Search for the cell housing the specified text and yield its (x, y) center coordinate. 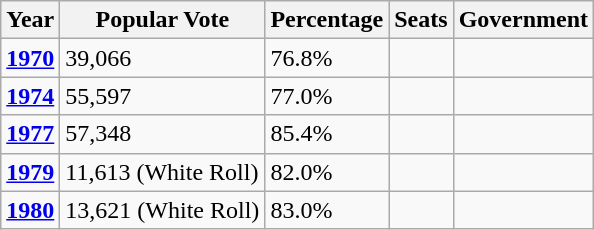
1977 (30, 134)
Seats (421, 20)
Year (30, 20)
Percentage (327, 20)
Popular Vote (162, 20)
55,597 (162, 96)
57,348 (162, 134)
11,613 (White Roll) (162, 172)
13,621 (White Roll) (162, 210)
39,066 (162, 58)
1970 (30, 58)
Government (523, 20)
77.0% (327, 96)
82.0% (327, 172)
1980 (30, 210)
85.4% (327, 134)
1974 (30, 96)
76.8% (327, 58)
1979 (30, 172)
83.0% (327, 210)
